Return the [x, y] coordinate for the center point of the cell that contains the specified text.  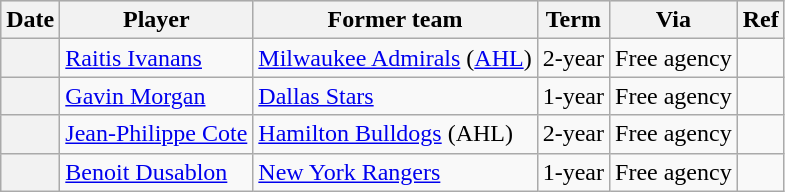
Date [30, 20]
Player [156, 20]
Hamilton Bulldogs (AHL) [395, 134]
Former team [395, 20]
Benoit Dusablon [156, 172]
New York Rangers [395, 172]
Milwaukee Admirals (AHL) [395, 58]
Ref [760, 20]
Term [573, 20]
Dallas Stars [395, 96]
Gavin Morgan [156, 96]
Via [674, 20]
Raitis Ivanans [156, 58]
Jean-Philippe Cote [156, 134]
